Capture the cell that displays the provided text and extract its [x, y] central coordinate. 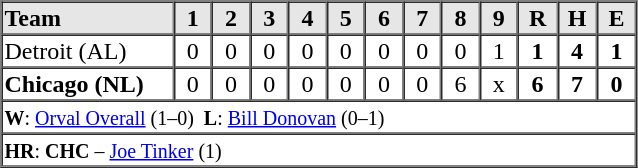
Detroit (AL) [88, 50]
Chicago (NL) [88, 84]
Team [88, 18]
5 [346, 18]
R [538, 18]
2 [231, 18]
3 [269, 18]
x [499, 84]
E [616, 18]
8 [460, 18]
H [577, 18]
HR: CHC – Joe Tinker (1) [319, 150]
9 [499, 18]
W: Orval Overall (1–0) L: Bill Donovan (0–1) [319, 116]
